Scan for the cell matching the given text and deliver its (X, Y) coordinate at center. 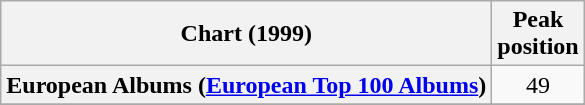
European Albums (European Top 100 Albums) (246, 85)
Chart (1999) (246, 34)
49 (538, 85)
Peakposition (538, 34)
